Identify which cell holds the provided text, then report its (x, y) central coordinate. 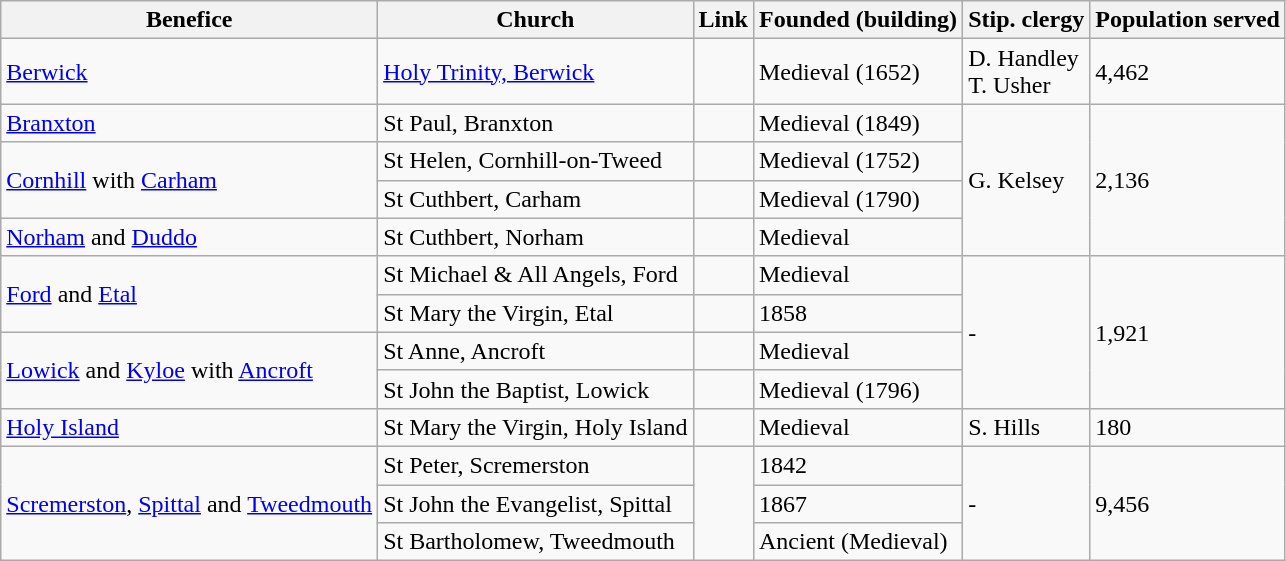
Ancient (Medieval) (858, 542)
Population served (1188, 20)
2,136 (1188, 180)
1842 (858, 465)
Medieval (1796) (858, 389)
Cornhill with Carham (190, 180)
Medieval (1849) (858, 123)
Stip. clergy (1026, 20)
St Anne, Ancroft (536, 351)
Church (536, 20)
St John the Evangelist, Spittal (536, 503)
Berwick (190, 72)
G. Kelsey (1026, 180)
St Mary the Virgin, Holy Island (536, 427)
9,456 (1188, 503)
Link (723, 20)
Branxton (190, 123)
St John the Baptist, Lowick (536, 389)
Medieval (1790) (858, 199)
St Bartholomew, Tweedmouth (536, 542)
1858 (858, 313)
St Cuthbert, Norham (536, 237)
S. Hills (1026, 427)
Ford and Etal (190, 294)
Founded (building) (858, 20)
Norham and Duddo (190, 237)
1867 (858, 503)
Holy Trinity, Berwick (536, 72)
D. HandleyT. Usher (1026, 72)
4,462 (1188, 72)
Medieval (1752) (858, 161)
180 (1188, 427)
Medieval (1652) (858, 72)
Holy Island (190, 427)
St Paul, Branxton (536, 123)
St Peter, Scremerston (536, 465)
St Helen, Cornhill-on-Tweed (536, 161)
Scremerston, Spittal and Tweedmouth (190, 503)
St Michael & All Angels, Ford (536, 275)
St Cuthbert, Carham (536, 199)
1,921 (1188, 332)
Benefice (190, 20)
St Mary the Virgin, Etal (536, 313)
Lowick and Kyloe with Ancroft (190, 370)
